Extract the [x, y] coordinate from the center of the cell holding the provided text.  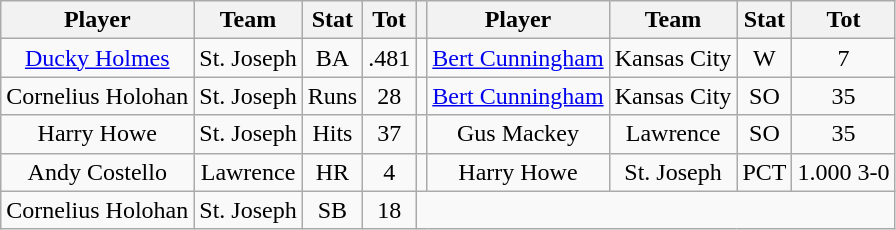
18 [390, 210]
37 [390, 134]
SB [332, 210]
W [764, 58]
7 [844, 58]
Hits [332, 134]
Ducky Holmes [98, 58]
4 [390, 172]
PCT [764, 172]
1.000 3-0 [844, 172]
Gus Mackey [518, 134]
Andy Costello [98, 172]
Runs [332, 96]
.481 [390, 58]
HR [332, 172]
BA [332, 58]
28 [390, 96]
